Scan for the cell matching the given text and deliver its (X, Y) coordinate at center. 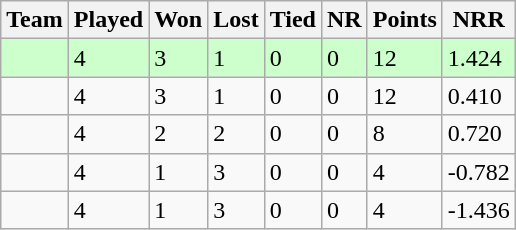
0.720 (478, 134)
NR (344, 20)
-1.436 (478, 210)
Lost (236, 20)
0.410 (478, 96)
NRR (478, 20)
1.424 (478, 58)
Played (108, 20)
8 (404, 134)
Team (35, 20)
Tied (292, 20)
-0.782 (478, 172)
Won (178, 20)
Points (404, 20)
